Find where the given text appears and provide that cell's center as (x, y) coordinate. 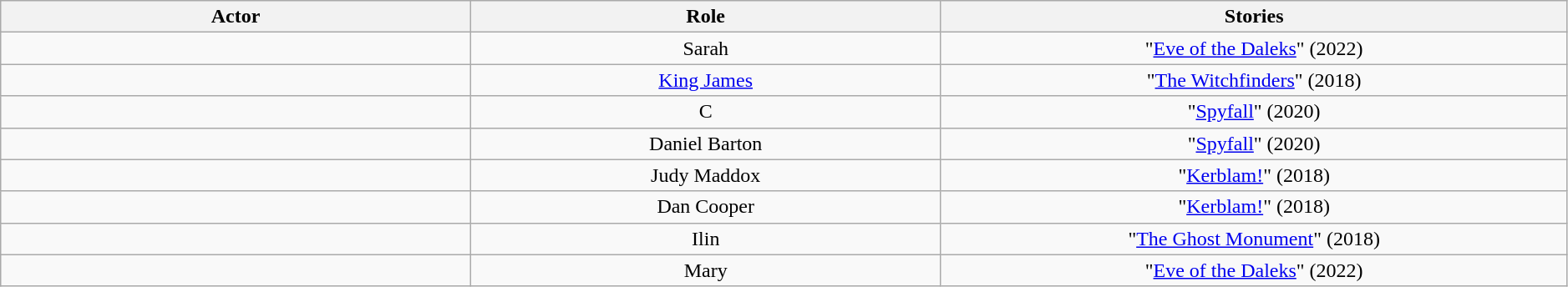
Actor (236, 17)
"The Witchfinders" (2018) (1254, 80)
Ilin (705, 239)
Stories (1254, 17)
Daniel Barton (705, 143)
C (705, 112)
Mary (705, 270)
Dan Cooper (705, 207)
Judy Maddox (705, 175)
Sarah (705, 48)
King James (705, 80)
"The Ghost Monument" (2018) (1254, 239)
Role (705, 17)
